Determine the [X, Y] coordinate at the center of the cell enclosing the given text.  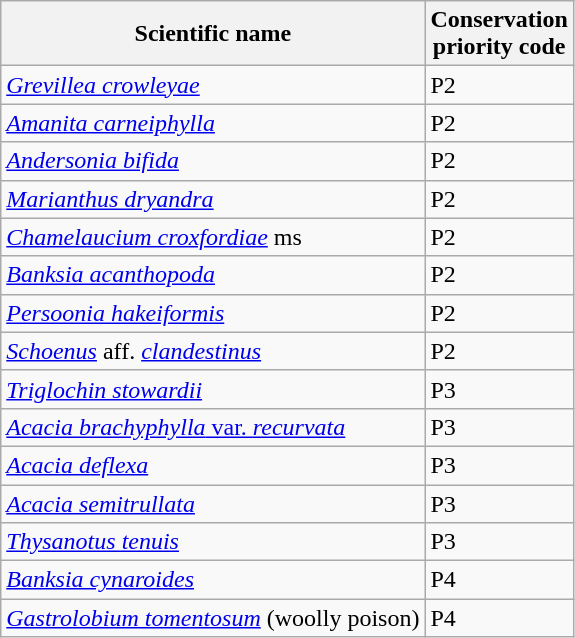
Banksia acanthopoda [213, 275]
Scientific name [213, 34]
Marianthus dryandra [213, 199]
Gastrolobium tomentosum (woolly poison) [213, 618]
Banksia cynaroides [213, 580]
Acacia deflexa [213, 465]
Thysanotus tenuis [213, 542]
Persoonia hakeiformis [213, 313]
Conservationpriority code [499, 34]
Acacia brachyphylla var. recurvata [213, 427]
Amanita carneiphylla [213, 123]
Triglochin stowardii [213, 389]
Andersonia bifida [213, 161]
Grevillea crowleyae [213, 85]
Acacia semitrullata [213, 503]
Chamelaucium croxfordiae ms [213, 237]
Schoenus aff. clandestinus [213, 351]
